Provide the [X, Y] coordinate of the cell's center where the given text is located.  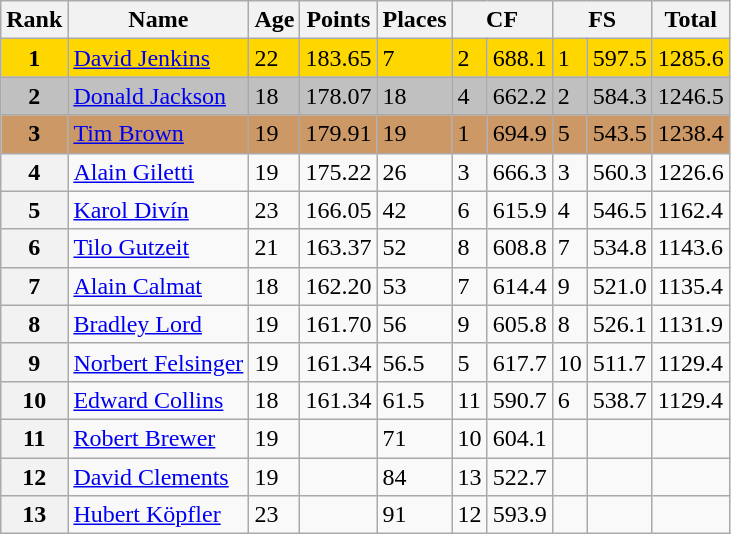
Donald Jackson [158, 96]
Age [274, 20]
511.7 [620, 362]
1285.6 [690, 58]
604.1 [520, 438]
David Clements [158, 477]
163.37 [338, 248]
597.5 [620, 58]
166.05 [338, 210]
521.0 [620, 286]
FS [602, 20]
546.5 [620, 210]
Tilo Gutzeit [158, 248]
53 [414, 286]
1162.4 [690, 210]
666.3 [520, 172]
534.8 [620, 248]
52 [414, 248]
Alain Calmat [158, 286]
Points [338, 20]
615.9 [520, 210]
Hubert Köpfler [158, 515]
605.8 [520, 324]
617.7 [520, 362]
Places [414, 20]
Rank [34, 20]
Robert Brewer [158, 438]
22 [274, 58]
522.7 [520, 477]
560.3 [620, 172]
Total [690, 20]
Bradley Lord [158, 324]
56 [414, 324]
538.7 [620, 400]
Tim Brown [158, 134]
71 [414, 438]
614.4 [520, 286]
175.22 [338, 172]
688.1 [520, 58]
56.5 [414, 362]
662.2 [520, 96]
694.9 [520, 134]
162.20 [338, 286]
91 [414, 515]
21 [274, 248]
CF [502, 20]
526.1 [620, 324]
593.9 [520, 515]
183.65 [338, 58]
1135.4 [690, 286]
1131.9 [690, 324]
David Jenkins [158, 58]
Name [158, 20]
179.91 [338, 134]
42 [414, 210]
1238.4 [690, 134]
84 [414, 477]
161.70 [338, 324]
608.8 [520, 248]
Alain Giletti [158, 172]
584.3 [620, 96]
1226.6 [690, 172]
1246.5 [690, 96]
26 [414, 172]
Edward Collins [158, 400]
Karol Divín [158, 210]
543.5 [620, 134]
Norbert Felsinger [158, 362]
61.5 [414, 400]
178.07 [338, 96]
1143.6 [690, 248]
590.7 [520, 400]
